Find where the given text appears and provide that cell's center as (x, y) coordinate. 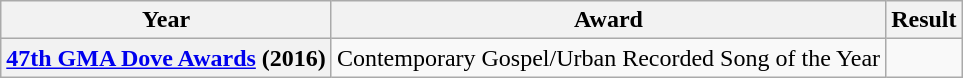
Result (924, 20)
Year (166, 20)
47th GMA Dove Awards (2016) (166, 58)
Contemporary Gospel/Urban Recorded Song of the Year (608, 58)
Award (608, 20)
